Return [X, Y] of the center of cell containing provided text 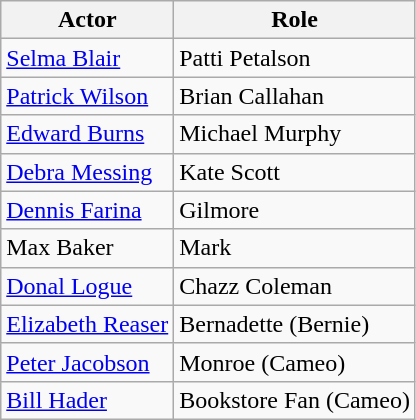
Edward Burns [88, 134]
Patti Petalson [295, 58]
Debra Messing [88, 172]
Brian Callahan [295, 96]
Chazz Coleman [295, 286]
Elizabeth Reaser [88, 324]
Donal Logue [88, 286]
Max Baker [88, 248]
Selma Blair [88, 58]
Michael Murphy [295, 134]
Dennis Farina [88, 210]
Actor [88, 20]
Monroe (Cameo) [295, 362]
Role [295, 20]
Kate Scott [295, 172]
Patrick Wilson [88, 96]
Peter Jacobson [88, 362]
Bookstore Fan (Cameo) [295, 400]
Bill Hader [88, 400]
Gilmore [295, 210]
Bernadette (Bernie) [295, 324]
Mark [295, 248]
